From the cell containing the given text, extract its center point as (x, y) coordinate. 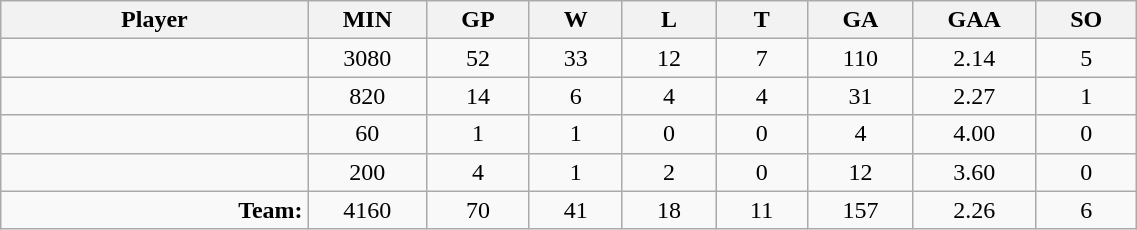
41 (576, 210)
GAA (974, 20)
70 (478, 210)
SO (1086, 20)
33 (576, 58)
11 (762, 210)
2 (668, 172)
2.27 (974, 96)
820 (368, 96)
52 (478, 58)
2.26 (974, 210)
60 (368, 134)
31 (860, 96)
14 (478, 96)
3.60 (974, 172)
MIN (368, 20)
T (762, 20)
3080 (368, 58)
Team: (154, 210)
Player (154, 20)
GP (478, 20)
200 (368, 172)
W (576, 20)
110 (860, 58)
L (668, 20)
5 (1086, 58)
157 (860, 210)
2.14 (974, 58)
4.00 (974, 134)
7 (762, 58)
4160 (368, 210)
GA (860, 20)
18 (668, 210)
